For the text-containing cell, return its midpoint in (x, y) coordinate format. 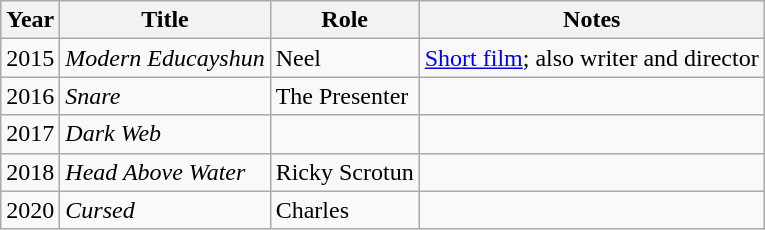
Year (30, 20)
Head Above Water (165, 172)
Modern Educayshun (165, 58)
Role (344, 20)
2018 (30, 172)
Short film; also writer and director (592, 58)
Notes (592, 20)
2017 (30, 134)
2015 (30, 58)
2020 (30, 210)
Cursed (165, 210)
Ricky Scrotun (344, 172)
Neel (344, 58)
Title (165, 20)
2016 (30, 96)
Dark Web (165, 134)
The Presenter (344, 96)
Charles (344, 210)
Snare (165, 96)
